For the text-containing cell, return its midpoint in [x, y] coordinate format. 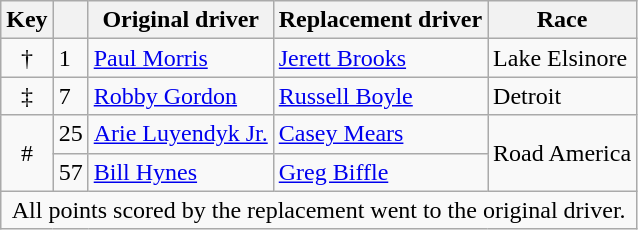
Arie Luyendyk Jr. [180, 134]
Replacement driver [380, 20]
Paul Morris [180, 58]
† [27, 58]
‡ [27, 96]
Key [27, 20]
Race [562, 20]
Bill Hynes [180, 172]
Greg Biffle [380, 172]
Detroit [562, 96]
# [27, 153]
57 [70, 172]
Jerett Brooks [380, 58]
All points scored by the replacement went to the original driver. [319, 210]
Russell Boyle [380, 96]
Lake Elsinore [562, 58]
Road America [562, 153]
Original driver [180, 20]
25 [70, 134]
7 [70, 96]
Casey Mears [380, 134]
1 [70, 58]
Robby Gordon [180, 96]
